Determine the (x, y) coordinate at the center of the cell enclosing the given text.  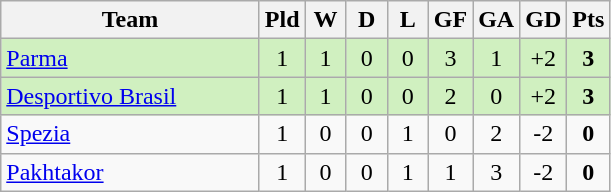
Pts (588, 20)
W (326, 20)
Spezia (130, 134)
Pakhtakor (130, 172)
GD (544, 20)
Pld (282, 20)
D (366, 20)
GF (450, 20)
L (408, 20)
Parma (130, 58)
GA (496, 20)
Desportivo Brasil (130, 96)
Team (130, 20)
